Capture the cell that displays the provided text and extract its [X, Y] central coordinate. 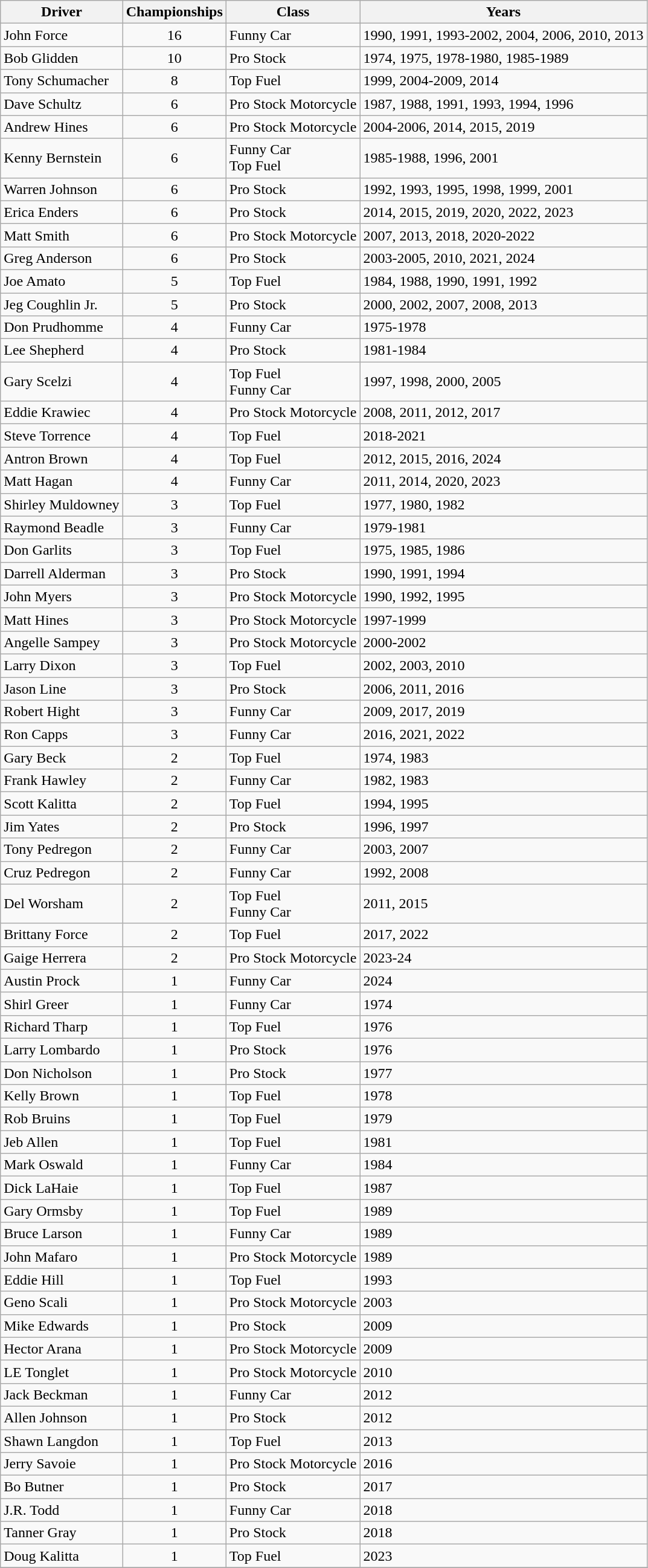
1987, 1988, 1991, 1993, 1994, 1996 [504, 104]
1985-1988, 1996, 2001 [504, 158]
Scott Kalitta [62, 804]
John Myers [62, 596]
Frank Hawley [62, 781]
1999, 2004-2009, 2014 [504, 81]
John Force [62, 35]
1990, 1991, 1993-2002, 2004, 2006, 2010, 2013 [504, 35]
Cruz Pedregon [62, 873]
2008, 2011, 2012, 2017 [504, 413]
1979 [504, 1119]
Matt Smith [62, 235]
2024 [504, 981]
1996, 1997 [504, 827]
Antron Brown [62, 459]
Steve Torrence [62, 436]
2009, 2017, 2019 [504, 712]
1974, 1975, 1978-1980, 1985-1989 [504, 58]
1984, 1988, 1990, 1991, 1992 [504, 281]
Driver [62, 12]
2016 [504, 1464]
Bob Glidden [62, 58]
1997-1999 [504, 619]
Eddie Hill [62, 1280]
1987 [504, 1188]
1977, 1980, 1982 [504, 505]
Tanner Gray [62, 1533]
2007, 2013, 2018, 2020-2022 [504, 235]
Funny CarTop Fuel [293, 158]
Matt Hagan [62, 482]
Gary Ormsby [62, 1211]
Larry Lombardo [62, 1050]
John Mafaro [62, 1257]
Doug Kalitta [62, 1556]
2010 [504, 1372]
Lee Shepherd [62, 350]
Matt Hines [62, 619]
1982, 1983 [504, 781]
Robert Hight [62, 712]
Del Worsham [62, 904]
Ron Capps [62, 735]
LE Tonglet [62, 1372]
Gary Beck [62, 758]
Dick LaHaie [62, 1188]
Mark Oswald [62, 1165]
Austin Prock [62, 981]
Don Garlits [62, 550]
2000, 2002, 2007, 2008, 2013 [504, 304]
Gaige Herrera [62, 958]
Don Nicholson [62, 1073]
Brittany Force [62, 935]
1990, 1991, 1994 [504, 573]
2016, 2021, 2022 [504, 735]
Shirley Muldowney [62, 505]
Mike Edwards [62, 1326]
2003-2005, 2010, 2021, 2024 [504, 258]
Jerry Savoie [62, 1464]
Erica Enders [62, 212]
2017 [504, 1487]
1981-1984 [504, 350]
Jack Beckman [62, 1395]
Shawn Langdon [62, 1441]
2003 [504, 1303]
2012, 2015, 2016, 2024 [504, 459]
Class [293, 12]
Bruce Larson [62, 1234]
10 [174, 58]
Tony Pedregon [62, 850]
Top FuelFunny Car [293, 904]
1978 [504, 1096]
Top Fuel Funny Car [293, 382]
2011, 2014, 2020, 2023 [504, 482]
1994, 1995 [504, 804]
Greg Anderson [62, 258]
Geno Scali [62, 1303]
2018-2021 [504, 436]
2014, 2015, 2019, 2020, 2022, 2023 [504, 212]
J.R. Todd [62, 1510]
Eddie Krawiec [62, 413]
8 [174, 81]
Raymond Beadle [62, 528]
Rob Bruins [62, 1119]
1975-1978 [504, 327]
Championships [174, 12]
Kenny Bernstein [62, 158]
Larry Dixon [62, 665]
Tony Schumacher [62, 81]
2017, 2022 [504, 935]
16 [174, 35]
2006, 2011, 2016 [504, 688]
Bo Butner [62, 1487]
2004-2006, 2014, 2015, 2019 [504, 127]
Warren Johnson [62, 189]
Angelle Sampey [62, 642]
1992, 1993, 1995, 1998, 1999, 2001 [504, 189]
Years [504, 12]
Darrell Alderman [62, 573]
1997, 1998, 2000, 2005 [504, 382]
Kelly Brown [62, 1096]
1993 [504, 1280]
1992, 2008 [504, 873]
2023-24 [504, 958]
Andrew Hines [62, 127]
Richard Tharp [62, 1027]
Jeg Coughlin Jr. [62, 304]
1990, 1992, 1995 [504, 596]
Joe Amato [62, 281]
Allen Johnson [62, 1418]
1974, 1983 [504, 758]
2013 [504, 1441]
1977 [504, 1073]
1984 [504, 1165]
Jim Yates [62, 827]
2023 [504, 1556]
1975, 1985, 1986 [504, 550]
2002, 2003, 2010 [504, 665]
1979-1981 [504, 528]
2011, 2015 [504, 904]
Jason Line [62, 688]
1981 [504, 1142]
Gary Scelzi [62, 382]
2003, 2007 [504, 850]
Hector Arana [62, 1349]
Dave Schultz [62, 104]
2000-2002 [504, 642]
Don Prudhomme [62, 327]
Shirl Greer [62, 1004]
1974 [504, 1004]
Jeb Allen [62, 1142]
